Return the [X, Y] coordinate for the center point of the cell that contains the specified text.  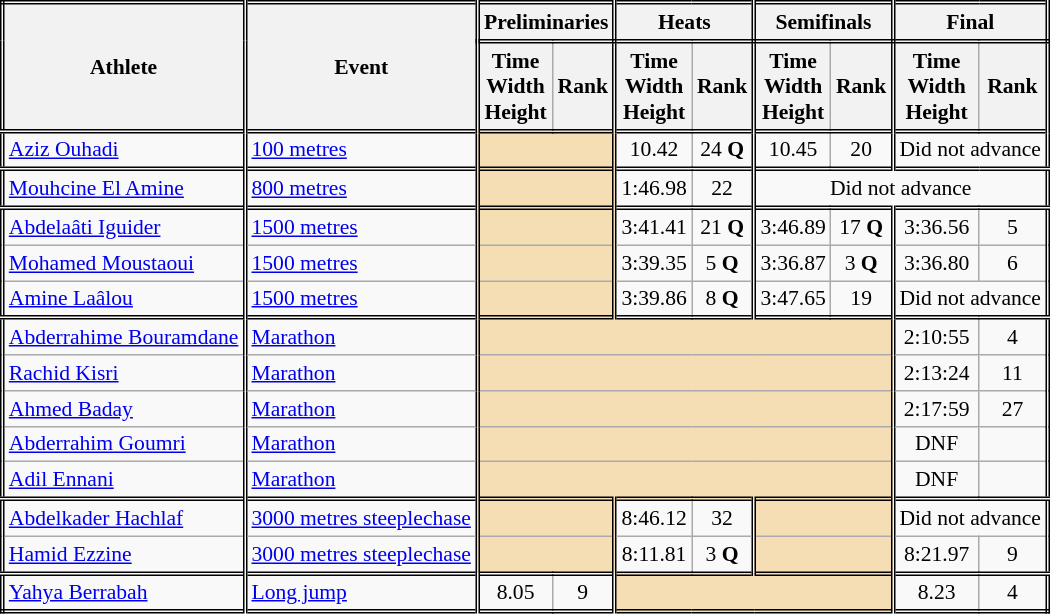
22 [723, 190]
3:47.65 [792, 300]
8:46.12 [654, 518]
21 Q [723, 226]
Heats [684, 22]
19 [862, 300]
Abderrahime Bouramdane [124, 336]
Aziz Ouhadi [124, 150]
1:46.98 [654, 190]
Hamid Ezzine [124, 554]
3:39.86 [654, 300]
8:21.97 [936, 554]
Semifinals [824, 22]
Rachid Kisri [124, 373]
Abdelaâti Iguider [124, 226]
Mouhcine El Amine [124, 190]
8.23 [936, 592]
Preliminaries [546, 22]
3:46.89 [792, 226]
24 Q [723, 150]
32 [723, 518]
8.05 [514, 592]
3:41.41 [654, 226]
3:36.80 [936, 263]
Ahmed Baday [124, 409]
10.42 [654, 150]
Long jump [361, 592]
6 [1014, 263]
Abderrahim Goumri [124, 444]
8 Q [723, 300]
Abdelkader Hachlaf [124, 518]
Event [361, 67]
8:11.81 [654, 554]
20 [862, 150]
10.45 [792, 150]
3:39.35 [654, 263]
3:36.87 [792, 263]
Final [970, 22]
Amine Laâlou [124, 300]
17 Q [862, 226]
5 Q [723, 263]
3:36.56 [936, 226]
Yahya Berrabah [124, 592]
800 metres [361, 190]
5 [1014, 226]
100 metres [361, 150]
2:13:24 [936, 373]
27 [1014, 409]
2:10:55 [936, 336]
Athlete [124, 67]
2:17:59 [936, 409]
Adil Ennani [124, 480]
Mohamed Moustaoui [124, 263]
11 [1014, 373]
